From the cell containing the given text, extract its center point as (X, Y) coordinate. 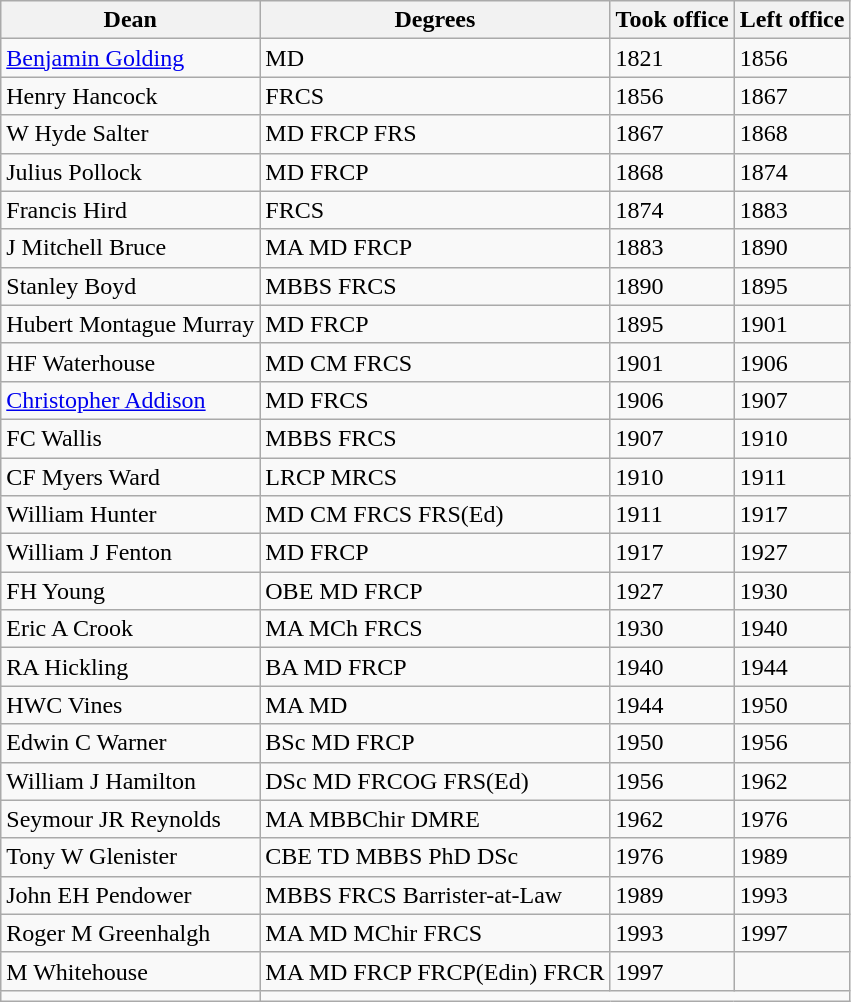
CBE TD MBBS PhD DSc (435, 857)
RA Hickling (130, 667)
MA MD FRCP (435, 248)
Francis Hird (130, 210)
Tony W Glenister (130, 857)
HF Waterhouse (130, 362)
Henry Hancock (130, 96)
Took office (672, 20)
Christopher Addison (130, 400)
MBBS FRCS Barrister-at-Law (435, 895)
CF Myers Ward (130, 477)
MD FRCP FRS (435, 134)
Seymour JR Reynolds (130, 819)
BA MD FRCP (435, 667)
MD CM FRCS FRS(Ed) (435, 515)
BSc MD FRCP (435, 743)
FH Young (130, 591)
HWC Vines (130, 705)
Hubert Montague Murray (130, 324)
Roger M Greenhalgh (130, 933)
Julius Pollock (130, 172)
MA MD MChir FRCS (435, 933)
MD CM FRCS (435, 362)
Left office (792, 20)
FC Wallis (130, 438)
MA MCh FRCS (435, 629)
MA MBBChir DMRE (435, 819)
MA MD FRCP FRCP(Edin) FRCR (435, 971)
DSc MD FRCOG FRS(Ed) (435, 781)
Edwin C Warner (130, 743)
Stanley Boyd (130, 286)
William J Fenton (130, 553)
John EH Pendower (130, 895)
William Hunter (130, 515)
J Mitchell Bruce (130, 248)
W Hyde Salter (130, 134)
MA MD (435, 705)
Degrees (435, 20)
M Whitehouse (130, 971)
Benjamin Golding (130, 58)
LRCP MRCS (435, 477)
William J Hamilton (130, 781)
MD FRCS (435, 400)
MD (435, 58)
1821 (672, 58)
OBE MD FRCP (435, 591)
Dean (130, 20)
Eric A Crook (130, 629)
